Output the [x, y] coordinate of the center of the cell containing the given text.  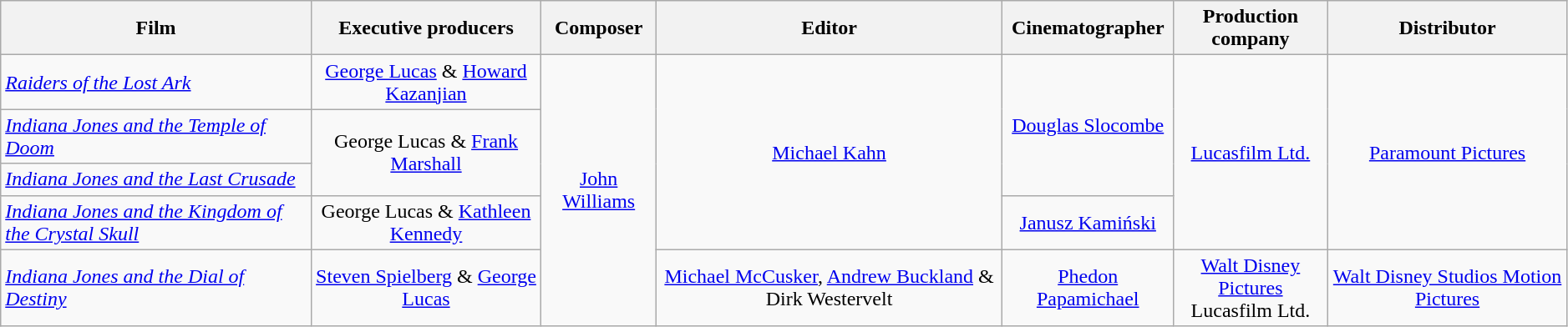
Michael Kahn [830, 152]
Raiders of the Lost Ark [156, 82]
Editor [830, 28]
George Lucas & Frank Marshall [426, 152]
Indiana Jones and the Kingdom of the Crystal Skull [156, 222]
Lucasfilm Ltd. [1251, 152]
Film [156, 28]
Composer [599, 28]
John Williams [599, 190]
Distributor [1447, 28]
Executive producers [426, 28]
Paramount Pictures [1447, 152]
Production company [1251, 28]
Walt Disney Studios Motion Pictures [1447, 288]
Michael McCusker, Andrew Buckland & Dirk Westervelt [830, 288]
Walt Disney PicturesLucasfilm Ltd. [1251, 288]
Douglas Slocombe [1088, 125]
Cinematographer [1088, 28]
Steven Spielberg & George Lucas [426, 288]
George Lucas & Howard Kazanjian [426, 82]
Indiana Jones and the Dial of Destiny [156, 288]
Janusz Kamiński [1088, 222]
George Lucas & Kathleen Kennedy [426, 222]
Indiana Jones and the Last Crusade [156, 179]
Indiana Jones and the Temple of Doom [156, 137]
Phedon Papamichael [1088, 288]
